For the text-containing cell, return its midpoint in (x, y) coordinate format. 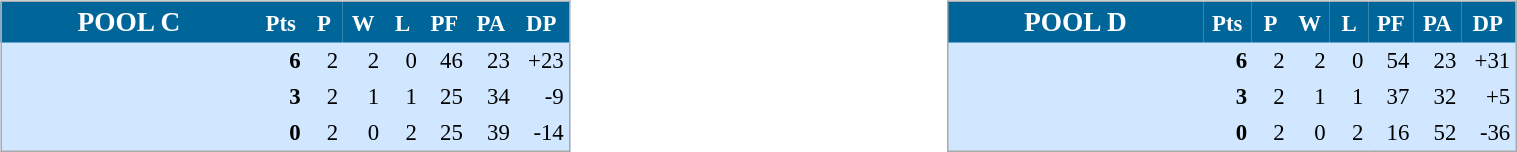
39 (490, 132)
32 (1438, 96)
46 (444, 60)
34 (490, 96)
-36 (1488, 132)
+23 (542, 60)
52 (1438, 132)
54 (1391, 60)
POOL D (1075, 22)
+31 (1488, 60)
+5 (1488, 96)
37 (1391, 96)
-14 (542, 132)
POOL C (128, 22)
16 (1391, 132)
-9 (542, 96)
